Extract the (x, y) coordinate from the center of the cell holding the provided text.  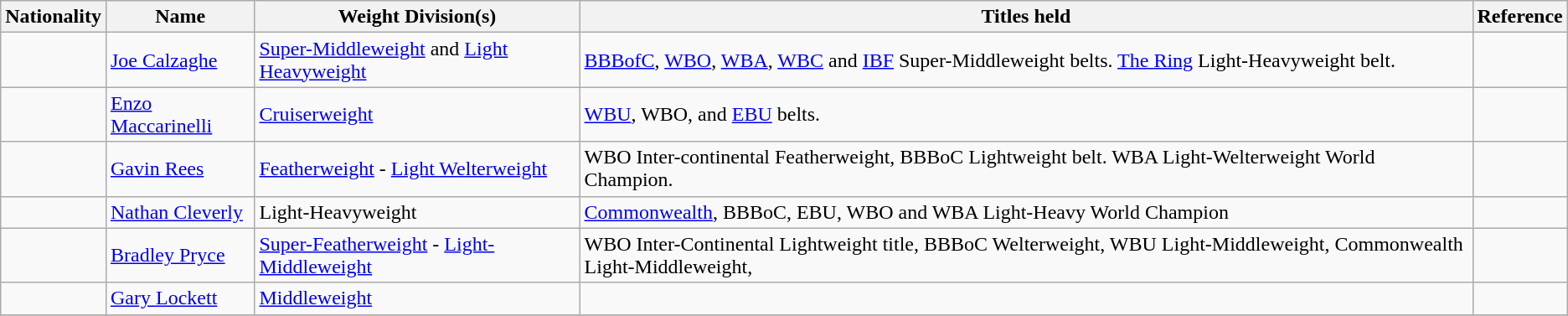
Featherweight - Light Welterweight (417, 169)
Super-Featherweight - Light-Middleweight (417, 255)
Nationality (54, 17)
Reference (1519, 17)
Nathan Cleverly (179, 212)
Commonwealth, BBBoC, EBU, WBO and WBA Light-Heavy World Champion (1026, 212)
Middleweight (417, 298)
Light-Heavyweight (417, 212)
Name (179, 17)
Joe Calzaghe (179, 60)
Cruiserweight (417, 114)
Weight Division(s) (417, 17)
Enzo Maccarinelli (179, 114)
Super-Middleweight and Light Heavyweight (417, 60)
BBBofC, WBO, WBA, WBC and IBF Super-Middleweight belts. The Ring Light-Heavyweight belt. (1026, 60)
Gary Lockett (179, 298)
WBU, WBO, and EBU belts. (1026, 114)
WBO Inter-Continental Lightweight title, BBBoC Welterweight, WBU Light-Middleweight, Commonwealth Light-Middleweight, (1026, 255)
WBO Inter-continental Featherweight, BBBoC Lightweight belt. WBA Light-Welterweight World Champion. (1026, 169)
Titles held (1026, 17)
Bradley Pryce (179, 255)
Gavin Rees (179, 169)
